For the text-containing cell, return its midpoint in (x, y) coordinate format. 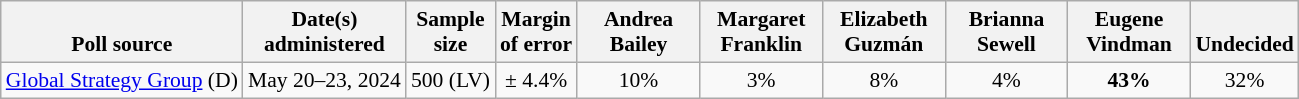
Marginof error (536, 32)
MargaretFranklin (762, 32)
10% (638, 80)
3% (762, 80)
± 4.4% (536, 80)
43% (1130, 80)
Poll source (122, 32)
May 20–23, 2024 (324, 80)
500 (LV) (450, 80)
EugeneVindman (1130, 32)
Samplesize (450, 32)
Global Strategy Group (D) (122, 80)
8% (884, 80)
ElizabethGuzmán (884, 32)
BriannaSewell (1006, 32)
32% (1244, 80)
Date(s)administered (324, 32)
Undecided (1244, 32)
4% (1006, 80)
AndreaBailey (638, 32)
